Locate the cell with the specified text and output its [X, Y] center coordinate. 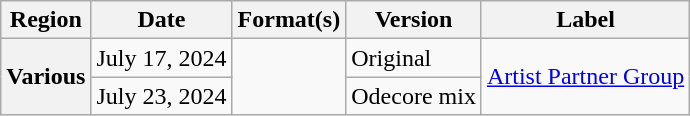
Date [162, 20]
Region [46, 20]
Version [414, 20]
July 17, 2024 [162, 58]
Artist Partner Group [585, 77]
Label [585, 20]
Various [46, 77]
July 23, 2024 [162, 96]
Odecore mix [414, 96]
Format(s) [289, 20]
Original [414, 58]
